Provide the [X, Y] coordinate of the cell's center where the given text is located.  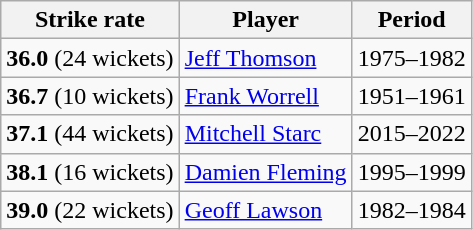
1975–1982 [412, 58]
Frank Worrell [266, 96]
37.1 (44 wickets) [90, 134]
Jeff Thomson [266, 58]
1995–1999 [412, 172]
36.7 (10 wickets) [90, 96]
Player [266, 20]
39.0 (22 wickets) [90, 210]
1982–1984 [412, 210]
2015–2022 [412, 134]
36.0 (24 wickets) [90, 58]
Damien Fleming [266, 172]
38.1 (16 wickets) [90, 172]
Strike rate [90, 20]
Mitchell Starc [266, 134]
Geoff Lawson [266, 210]
1951–1961 [412, 96]
Period [412, 20]
